Find where the given text appears and provide that cell's center as [x, y] coordinate. 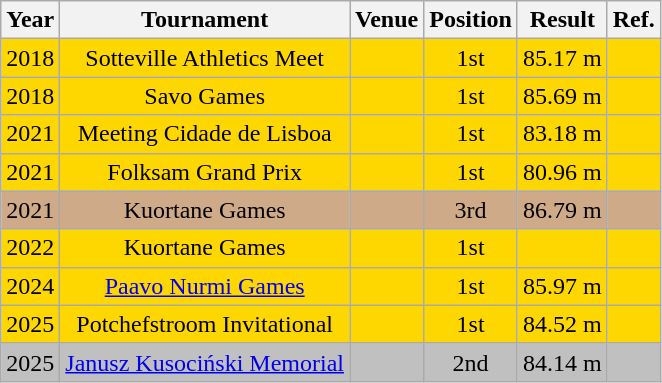
Position [471, 20]
84.52 m [562, 324]
Janusz Kusociński Memorial [205, 362]
Potchefstroom Invitational [205, 324]
Result [562, 20]
2nd [471, 362]
Meeting Cidade de Lisboa [205, 134]
85.17 m [562, 58]
Year [30, 20]
Venue [387, 20]
2022 [30, 248]
Savo Games [205, 96]
Ref. [634, 20]
84.14 m [562, 362]
86.79 m [562, 210]
3rd [471, 210]
80.96 m [562, 172]
Folksam Grand Prix [205, 172]
85.69 m [562, 96]
Tournament [205, 20]
Sotteville Athletics Meet [205, 58]
2024 [30, 286]
Paavo Nurmi Games [205, 286]
85.97 m [562, 286]
83.18 m [562, 134]
